Extract the (x, y) coordinate from the center of the cell holding the provided text.  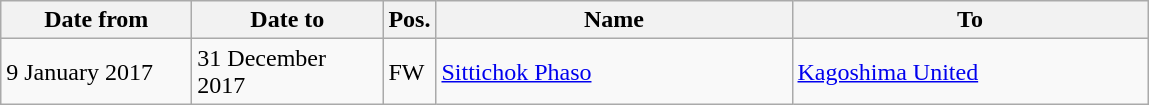
Date to (288, 20)
Pos. (410, 20)
9 January 2017 (96, 72)
FW (410, 72)
Date from (96, 20)
Kagoshima United (970, 72)
31 December 2017 (288, 72)
To (970, 20)
Sittichok Phaso (614, 72)
Name (614, 20)
